Return (x, y) of the center of cell containing provided text 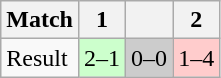
2 (196, 20)
2–1 (102, 58)
1–4 (196, 58)
Result (40, 58)
Match (40, 20)
1 (102, 20)
0–0 (150, 58)
